Provide the (x, y) coordinate of the cell's center where the given text is located.  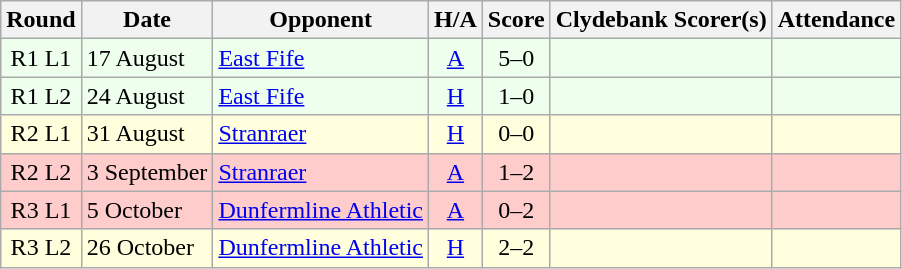
31 August (147, 134)
R3 L2 (41, 248)
H/A (456, 20)
26 October (147, 248)
Attendance (836, 20)
Clydebank Scorer(s) (661, 20)
0–2 (516, 210)
R2 L1 (41, 134)
Opponent (321, 20)
Score (516, 20)
R1 L1 (41, 58)
R3 L1 (41, 210)
R2 L2 (41, 172)
R1 L2 (41, 96)
17 August (147, 58)
2–2 (516, 248)
1–0 (516, 96)
5–0 (516, 58)
Round (41, 20)
0–0 (516, 134)
24 August (147, 96)
Date (147, 20)
3 September (147, 172)
1–2 (516, 172)
5 October (147, 210)
